From the cell containing the given text, extract its center point as (X, Y) coordinate. 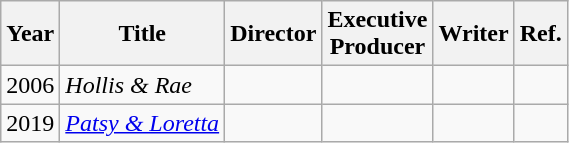
Writer (474, 34)
Director (274, 34)
2006 (30, 85)
Patsy & Loretta (142, 123)
ExecutiveProducer (378, 34)
Hollis & Rae (142, 85)
2019 (30, 123)
Title (142, 34)
Ref. (540, 34)
Year (30, 34)
